Pinpoint the cell where the given text exists, returning its [x, y] midpoint coordinate. 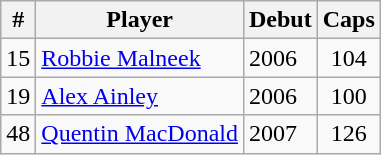
Robbie Malneek [140, 58]
100 [348, 96]
Quentin MacDonald [140, 134]
48 [18, 134]
# [18, 20]
104 [348, 58]
Player [140, 20]
15 [18, 58]
Alex Ainley [140, 96]
126 [348, 134]
2007 [280, 134]
Debut [280, 20]
19 [18, 96]
Caps [348, 20]
